Return the [X, Y] coordinate for the center point of the cell that contains the specified text.  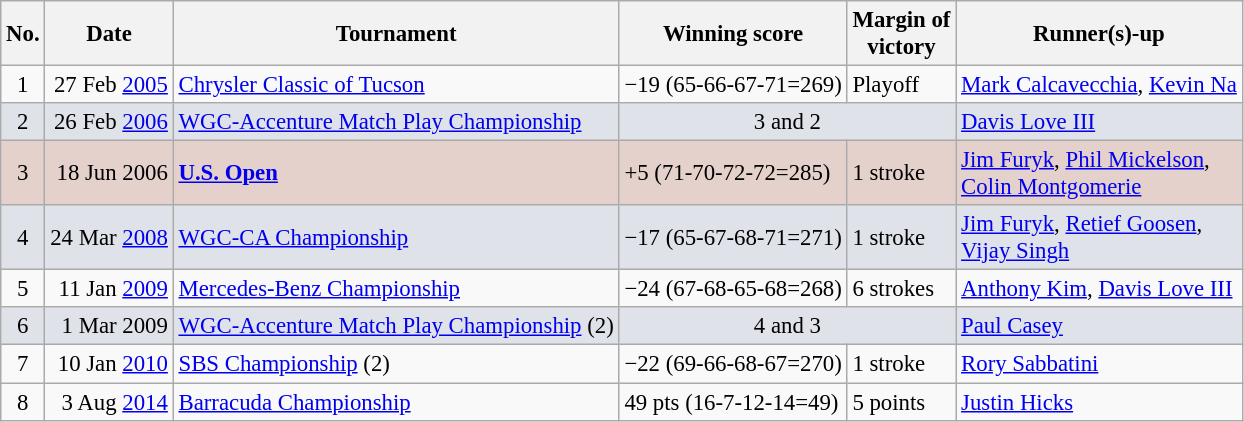
−24 (67-68-65-68=268) [733, 289]
SBS Championship (2) [396, 364]
5 [23, 289]
Anthony Kim, Davis Love III [1099, 289]
Jim Furyk, Phil Mickelson, Colin Montgomerie [1099, 174]
3 and 2 [788, 122]
−22 (69-66-68-67=270) [733, 364]
8 [23, 402]
1 [23, 85]
WGC-Accenture Match Play Championship [396, 122]
49 pts (16-7-12-14=49) [733, 402]
Mark Calcavecchia, Kevin Na [1099, 85]
Paul Casey [1099, 327]
Winning score [733, 34]
5 points [902, 402]
6 strokes [902, 289]
6 [23, 327]
26 Feb 2006 [109, 122]
No. [23, 34]
WGC-CA Championship [396, 238]
1 Mar 2009 [109, 327]
Chrysler Classic of Tucson [396, 85]
Mercedes-Benz Championship [396, 289]
7 [23, 364]
18 Jun 2006 [109, 174]
Date [109, 34]
+5 (71-70-72-72=285) [733, 174]
27 Feb 2005 [109, 85]
Davis Love III [1099, 122]
24 Mar 2008 [109, 238]
−19 (65-66-67-71=269) [733, 85]
2 [23, 122]
4 [23, 238]
U.S. Open [396, 174]
3 Aug 2014 [109, 402]
3 [23, 174]
10 Jan 2010 [109, 364]
4 and 3 [788, 327]
Runner(s)-up [1099, 34]
Justin Hicks [1099, 402]
Barracuda Championship [396, 402]
Rory Sabbatini [1099, 364]
Margin ofvictory [902, 34]
11 Jan 2009 [109, 289]
Tournament [396, 34]
Playoff [902, 85]
WGC-Accenture Match Play Championship (2) [396, 327]
Jim Furyk, Retief Goosen, Vijay Singh [1099, 238]
−17 (65-67-68-71=271) [733, 238]
